Provide the (x, y) coordinate of the cell's center where the given text is located.  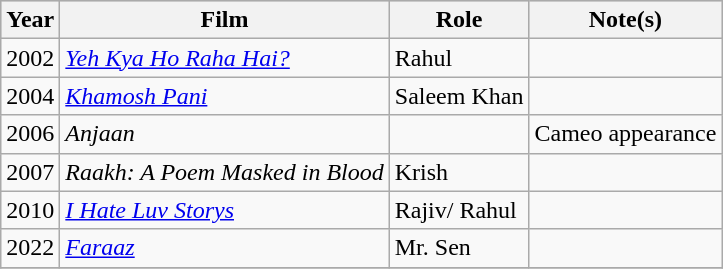
Mr. Sen (459, 248)
Khamosh Pani (224, 96)
Role (459, 20)
Rahul (459, 58)
Saleem Khan (459, 96)
2002 (30, 58)
2010 (30, 210)
Rajiv/ Rahul (459, 210)
Film (224, 20)
I Hate Luv Storys (224, 210)
Year (30, 20)
Faraaz (224, 248)
Raakh: A Poem Masked in Blood (224, 172)
Anjaan (224, 134)
2004 (30, 96)
Yeh Kya Ho Raha Hai? (224, 58)
2022 (30, 248)
2006 (30, 134)
Cameo appearance (626, 134)
Krish (459, 172)
Note(s) (626, 20)
2007 (30, 172)
